Return (X, Y) of the center of cell containing provided text 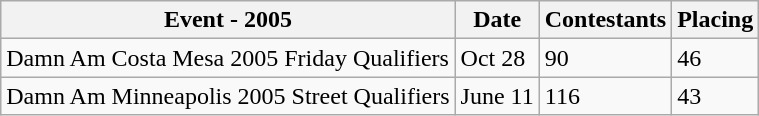
Placing (716, 20)
90 (605, 58)
Damn Am Minneapolis 2005 Street Qualifiers (228, 96)
43 (716, 96)
June 11 (497, 96)
46 (716, 58)
Damn Am Costa Mesa 2005 Friday Qualifiers (228, 58)
Event - 2005 (228, 20)
Oct 28 (497, 58)
Contestants (605, 20)
116 (605, 96)
Date (497, 20)
